Search for the cell housing the specified text and yield its [X, Y] center coordinate. 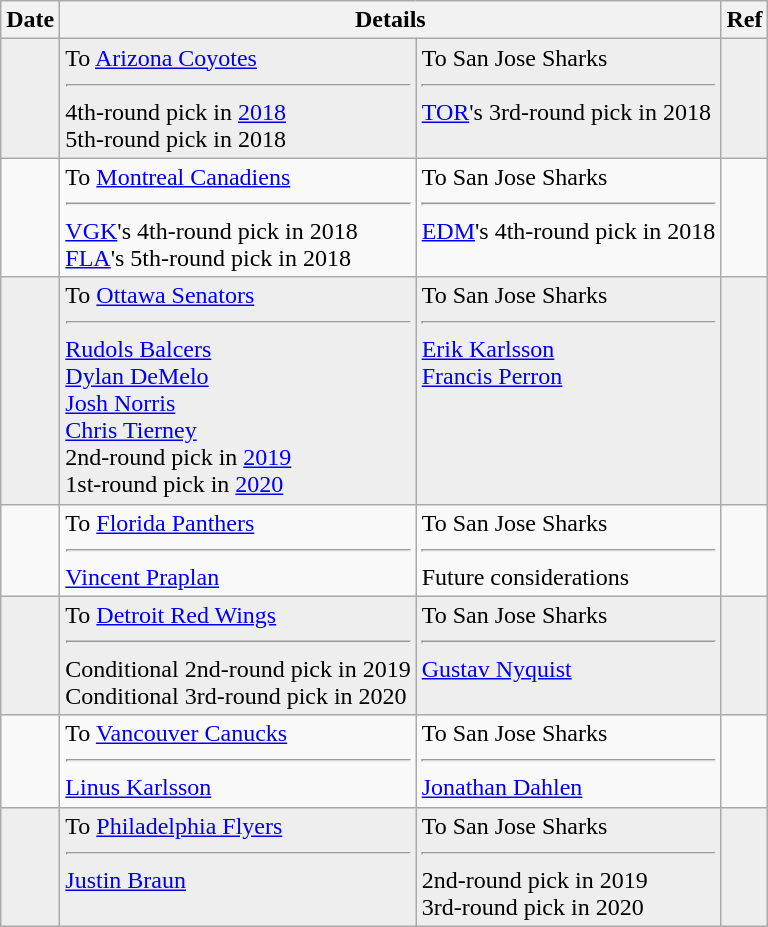
To San Jose SharksErik KarlssonFrancis Perron [568, 390]
To San Jose SharksGustav Nyquist [568, 656]
To Montreal CanadiensVGK's 4th-round pick in 2018FLA's 5th-round pick in 2018 [238, 218]
To San Jose SharksJonathan Dahlen [568, 761]
To Detroit Red WingsConditional 2nd-round pick in 2019Conditional 3rd-round pick in 2020 [238, 656]
To Philadelphia FlyersJustin Braun [238, 866]
To San Jose SharksEDM's 4th-round pick in 2018 [568, 218]
To San Jose SharksFuture considerations [568, 550]
To Vancouver CanucksLinus Karlsson [238, 761]
Details [390, 20]
To Florida PanthersVincent Praplan [238, 550]
To Arizona Coyotes4th-round pick in 20185th-round pick in 2018 [238, 98]
To San Jose SharksTOR's 3rd-round pick in 2018 [568, 98]
To Ottawa SenatorsRudols BalcersDylan DeMeloJosh NorrisChris Tierney2nd-round pick in 20191st-round pick in 2020 [238, 390]
To San Jose Sharks2nd-round pick in 20193rd-round pick in 2020 [568, 866]
Ref [744, 20]
Date [30, 20]
